Identify which cell holds the provided text, then report its (x, y) central coordinate. 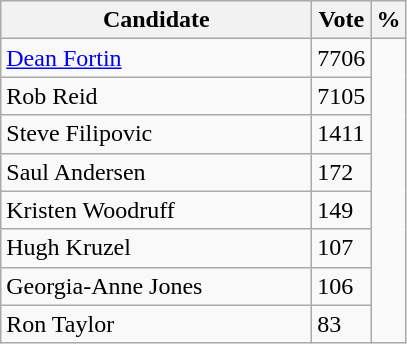
107 (342, 248)
106 (342, 286)
% (388, 20)
Vote (342, 20)
Steve Filipovic (156, 134)
Georgia-Anne Jones (156, 286)
Ron Taylor (156, 324)
Hugh Kruzel (156, 248)
Rob Reid (156, 96)
Candidate (156, 20)
7105 (342, 96)
149 (342, 210)
Dean Fortin (156, 58)
1411 (342, 134)
Saul Andersen (156, 172)
Kristen Woodruff (156, 210)
83 (342, 324)
172 (342, 172)
7706 (342, 58)
